Determine the (x, y) coordinate at the center of the cell enclosing the given text.  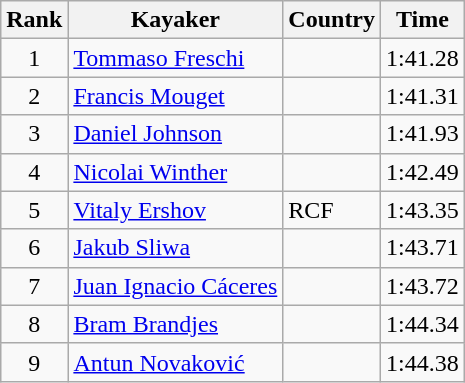
Time (423, 20)
6 (34, 248)
5 (34, 210)
2 (34, 96)
Rank (34, 20)
9 (34, 362)
Country (332, 20)
Nicolai Winther (176, 172)
Juan Ignacio Cáceres (176, 286)
Vitaly Ershov (176, 210)
1:43.35 (423, 210)
1:41.28 (423, 58)
4 (34, 172)
RCF (332, 210)
1:43.72 (423, 286)
7 (34, 286)
3 (34, 134)
Tommaso Freschi (176, 58)
1:44.38 (423, 362)
1:41.93 (423, 134)
1:44.34 (423, 324)
Antun Novaković (176, 362)
1 (34, 58)
1:43.71 (423, 248)
Kayaker (176, 20)
Jakub Sliwa (176, 248)
1:42.49 (423, 172)
1:41.31 (423, 96)
Bram Brandjes (176, 324)
Daniel Johnson (176, 134)
8 (34, 324)
Francis Mouget (176, 96)
